Determine the (X, Y) coordinate at the center of the cell enclosing the given text.  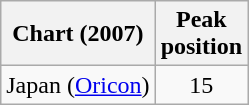
15 (201, 85)
Japan (Oricon) (78, 85)
Peakposition (201, 34)
Chart (2007) (78, 34)
